Pinpoint the cell where the given text exists, returning its (x, y) midpoint coordinate. 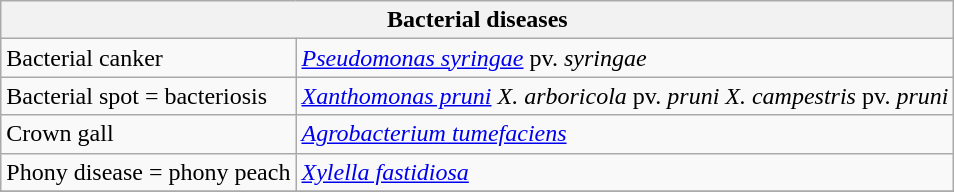
Xylella fastidiosa (625, 172)
Bacterial diseases (478, 20)
Phony disease = phony peach (148, 172)
Bacterial canker (148, 58)
Pseudomonas syringae pv. syringae (625, 58)
Bacterial spot = bacteriosis (148, 96)
Xanthomonas pruni X. arboricola pv. pruni X. campestris pv. pruni (625, 96)
Crown gall (148, 134)
Agrobacterium tumefaciens (625, 134)
